Output the (X, Y) coordinate of the center of the cell containing the given text.  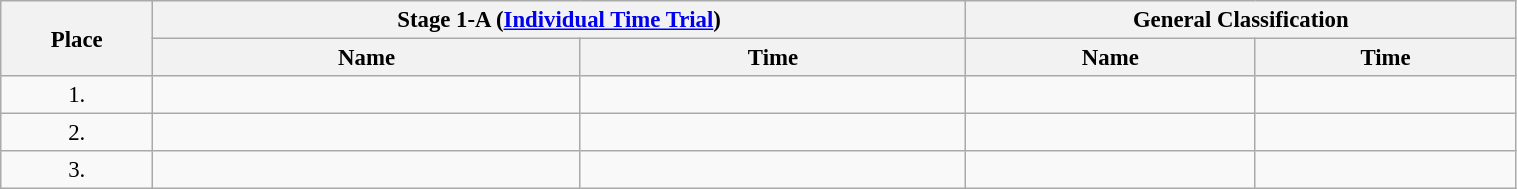
2. (77, 133)
3. (77, 170)
Stage 1-A (Individual Time Trial) (560, 20)
1. (77, 95)
General Classification (1242, 20)
Place (77, 38)
